Capture the cell that displays the provided text and extract its [X, Y] central coordinate. 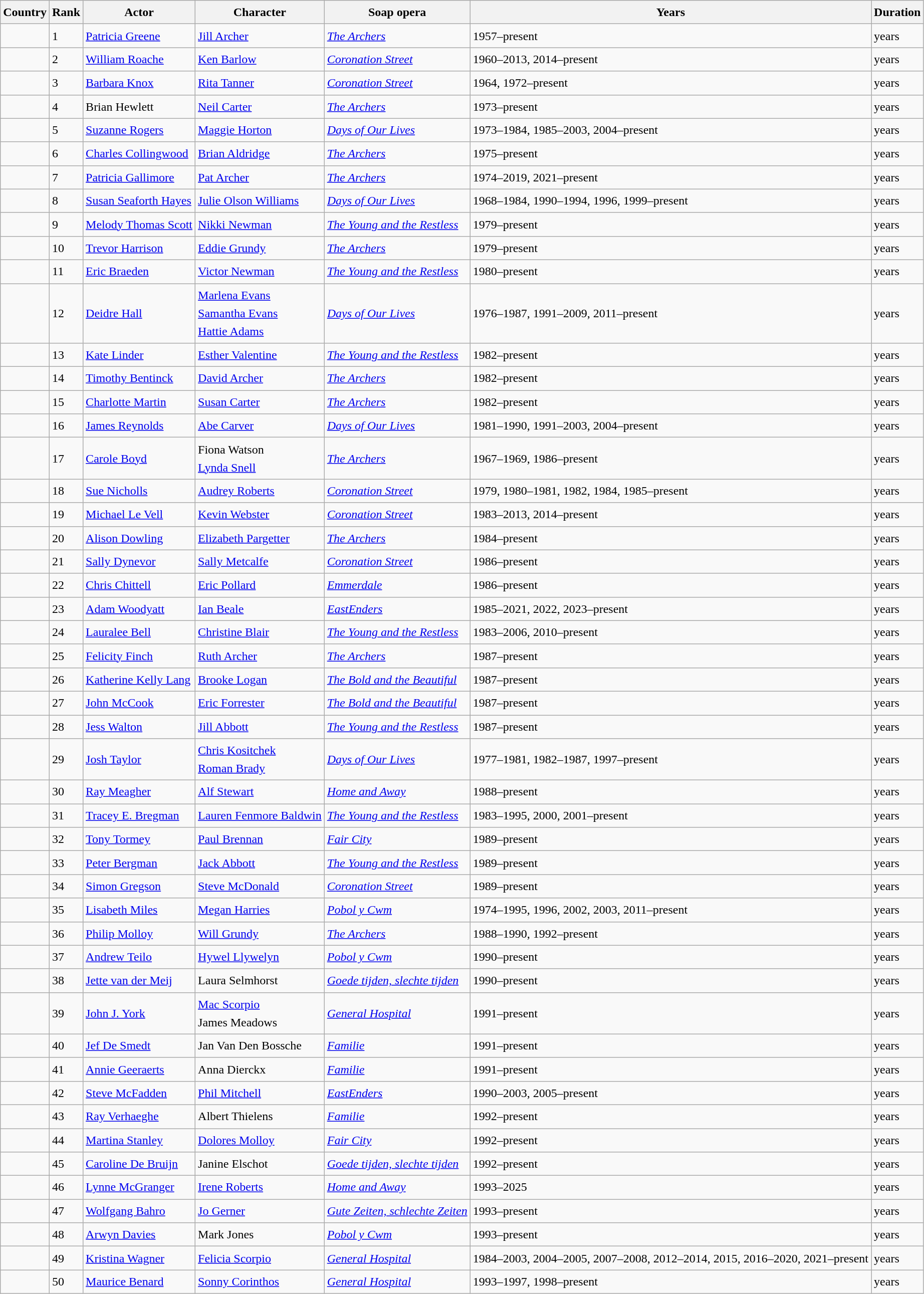
Jack Abbott [260, 863]
46 [66, 1188]
Steve McFadden [139, 1093]
18 [66, 491]
Charles Collingwood [139, 153]
James Reynolds [139, 426]
Ruth Archer [260, 656]
41 [66, 1069]
Arwyn Davies [139, 1235]
Kate Linder [139, 355]
Audrey Roberts [260, 491]
Ken Barlow [260, 59]
Phil Mitchell [260, 1093]
Sonny Corinthos [260, 1282]
Brooke Logan [260, 680]
3 [66, 83]
Trevor Harrison [139, 248]
Sally Dynevor [139, 561]
Adam Woodyatt [139, 608]
Simon Gregson [139, 886]
5 [66, 130]
Charlotte Martin [139, 402]
1981–1990, 1991–2003, 2004–present [670, 426]
1993–2025 [670, 1188]
Duration [897, 12]
38 [66, 980]
Melody Thomas Scott [139, 225]
Albert Thielens [260, 1117]
1964, 1972–present [670, 83]
Victor Newman [260, 272]
Christine Blair [260, 632]
Hywel Llywelyn [260, 957]
1968–1984, 1990–1994, 1996, 1999–present [670, 200]
Dolores Molloy [260, 1141]
Jette van der Meij [139, 980]
30 [66, 792]
32 [66, 839]
Nikki Newman [260, 225]
Jef De Smedt [139, 1045]
21 [66, 561]
Sally Metcalfe [260, 561]
Eric Forrester [260, 703]
4 [66, 106]
1974–2019, 2021–present [670, 177]
48 [66, 1235]
17 [66, 458]
Gute Zeiten, schlechte Zeiten [397, 1211]
Rita Tanner [260, 83]
Eric Braeden [139, 272]
49 [66, 1258]
Years [670, 12]
29 [66, 760]
27 [66, 703]
Chris KositchekRoman Brady [260, 760]
Irene Roberts [260, 1188]
Andrew Teilo [139, 957]
David Archer [260, 379]
13 [66, 355]
Alf Stewart [260, 792]
Kevin Webster [260, 514]
Jill Archer [260, 36]
Suzanne Rogers [139, 130]
Janine Elschot [260, 1164]
Deidre Hall [139, 314]
Anna Dierckx [260, 1069]
Timothy Bentinck [139, 379]
William Roache [139, 59]
43 [66, 1117]
36 [66, 933]
Julie Olson Williams [260, 200]
15 [66, 402]
1980–present [670, 272]
Lauralee Bell [139, 632]
42 [66, 1093]
39 [66, 1013]
Mark Jones [260, 1235]
Alison Dowling [139, 538]
33 [66, 863]
Jess Walton [139, 727]
1973–present [670, 106]
Eric Pollard [260, 585]
1 [66, 36]
1984–2003, 2004–2005, 2007–2008, 2012–2014, 2015, 2016–2020, 2021–present [670, 1258]
50 [66, 1282]
40 [66, 1045]
14 [66, 379]
Martina Stanley [139, 1141]
1957–present [670, 36]
6 [66, 153]
Lisabeth Miles [139, 910]
Emmerdale [397, 585]
1967–1969, 1986–present [670, 458]
Ian Beale [260, 608]
1990–2003, 2005–present [670, 1093]
Philip Molloy [139, 933]
1984–present [670, 538]
Elizabeth Pargetter [260, 538]
Sue Nicholls [139, 491]
Tony Tormey [139, 839]
1975–present [670, 153]
Ray Verhaeghe [139, 1117]
Marlena EvansSamantha EvansHattie Adams [260, 314]
Felicia Scorpio [260, 1258]
Steve McDonald [260, 886]
Rank [66, 12]
Caroline De Bruijn [139, 1164]
2 [66, 59]
Felicity Finch [139, 656]
23 [66, 608]
26 [66, 680]
1985–2021, 2022, 2023–present [670, 608]
31 [66, 816]
1973–1984, 1985–2003, 2004–present [670, 130]
Eddie Grundy [260, 248]
24 [66, 632]
1993–1997, 1998–present [670, 1282]
Jo Gerner [260, 1211]
8 [66, 200]
19 [66, 514]
Patricia Gallimore [139, 177]
22 [66, 585]
Fiona WatsonLynda Snell [260, 458]
1960–2013, 2014–present [670, 59]
35 [66, 910]
1988–present [670, 792]
Susan Seaforth Hayes [139, 200]
Katherine Kelly Lang [139, 680]
Wolfgang Bahro [139, 1211]
Josh Taylor [139, 760]
11 [66, 272]
Maggie Horton [260, 130]
Pat Archer [260, 177]
Ray Meagher [139, 792]
1979, 1980–1981, 1982, 1984, 1985–present [670, 491]
Mac ScorpioJames Meadows [260, 1013]
Brian Hewlett [139, 106]
37 [66, 957]
Chris Chittell [139, 585]
Michael Le Vell [139, 514]
Kristina Wagner [139, 1258]
7 [66, 177]
John J. York [139, 1013]
Character [260, 12]
Country [25, 12]
Will Grundy [260, 933]
1977–1981, 1982–1987, 1997–present [670, 760]
1983–1995, 2000, 2001–present [670, 816]
44 [66, 1141]
1974–1995, 1996, 2002, 2003, 2011–present [670, 910]
34 [66, 886]
12 [66, 314]
Carole Boyd [139, 458]
20 [66, 538]
Neil Carter [260, 106]
Lynne McGranger [139, 1188]
25 [66, 656]
1983–2006, 2010–present [670, 632]
Susan Carter [260, 402]
Tracey E. Bregman [139, 816]
9 [66, 225]
Barbara Knox [139, 83]
Jill Abbott [260, 727]
Brian Aldridge [260, 153]
Jan Van Den Bossche [260, 1045]
John McCook [139, 703]
1983–2013, 2014–present [670, 514]
Lauren Fenmore Baldwin [260, 816]
47 [66, 1211]
Laura Selmhorst [260, 980]
Megan Harries [260, 910]
Soap opera [397, 12]
10 [66, 248]
Esther Valentine [260, 355]
Paul Brennan [260, 839]
1976–1987, 1991–2009, 2011–present [670, 314]
Maurice Benard [139, 1282]
Abe Carver [260, 426]
Peter Bergman [139, 863]
28 [66, 727]
16 [66, 426]
Patricia Greene [139, 36]
1988–1990, 1992–present [670, 933]
Annie Geeraerts [139, 1069]
45 [66, 1164]
Actor [139, 12]
